Identify which cell holds the provided text, then report its (x, y) central coordinate. 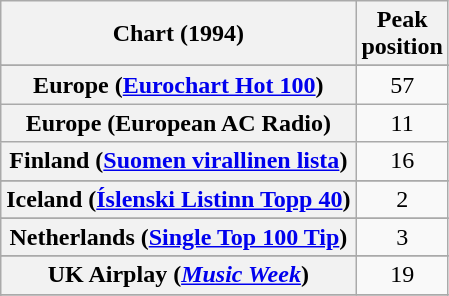
11 (402, 123)
Netherlands (Single Top 100 Tip) (178, 237)
Peakposition (402, 34)
19 (402, 275)
Europe (European AC Radio) (178, 123)
16 (402, 161)
UK Airplay (Music Week) (178, 275)
Chart (1994) (178, 34)
Finland (Suomen virallinen lista) (178, 161)
Iceland (Íslenski Listinn Topp 40) (178, 199)
Europe (Eurochart Hot 100) (178, 85)
2 (402, 199)
57 (402, 85)
3 (402, 237)
